Scan for the cell matching the given text and deliver its (x, y) coordinate at center. 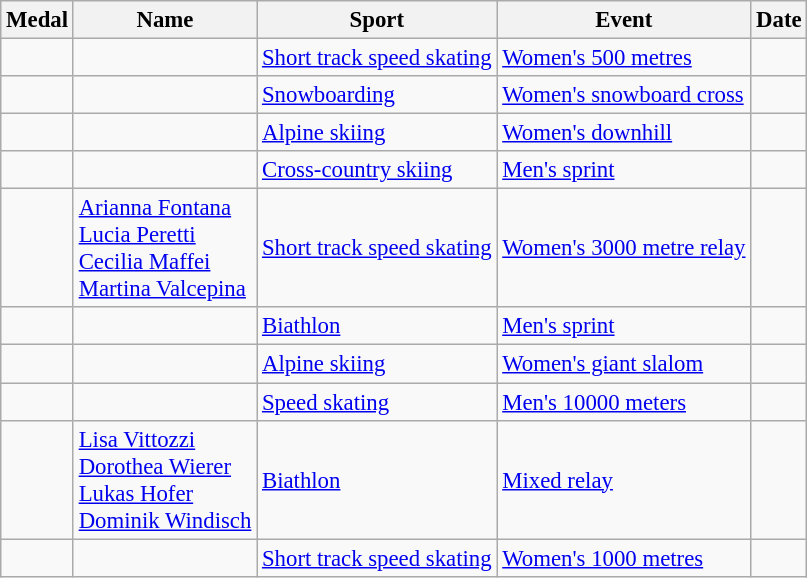
Women's snowboard cross (624, 95)
Mixed relay (624, 480)
Men's 10000 meters (624, 402)
Speed skating (377, 402)
Name (164, 20)
Lisa VittozziDorothea WiererLukas HoferDominik Windisch (164, 480)
Date (779, 20)
Event (624, 20)
Women's giant slalom (624, 364)
Women's 3000 metre relay (624, 248)
Snowboarding (377, 95)
Medal (38, 20)
Women's downhill (624, 133)
Women's 500 metres (624, 58)
Arianna FontanaLucia PerettiCecilia MaffeiMartina Valcepina (164, 248)
Cross-country skiing (377, 170)
Sport (377, 20)
Women's 1000 metres (624, 558)
